Return (X, Y) of the center of cell containing provided text 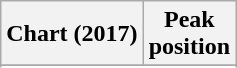
Peakposition (189, 34)
Chart (2017) (72, 34)
